Detect which cell encompasses the target text, then output its [X, Y] center coordinate. 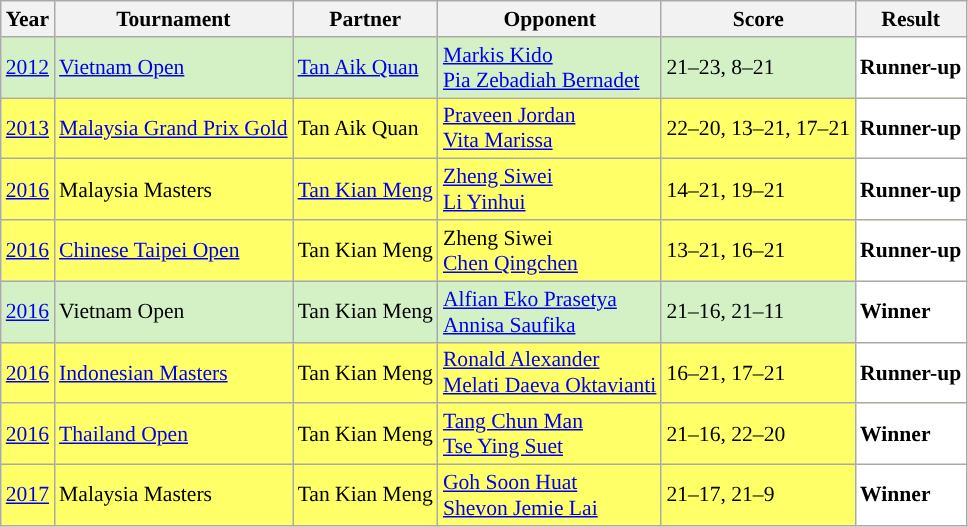
Markis Kido Pia Zebadiah Bernadet [550, 68]
Opponent [550, 19]
Indonesian Masters [174, 372]
Result [910, 19]
Tournament [174, 19]
21–16, 21–11 [758, 312]
Chinese Taipei Open [174, 250]
Thailand Open [174, 434]
21–23, 8–21 [758, 68]
2017 [28, 496]
16–21, 17–21 [758, 372]
Zheng Siwei Li Yinhui [550, 190]
2013 [28, 128]
21–17, 21–9 [758, 496]
Partner [366, 19]
21–16, 22–20 [758, 434]
Year [28, 19]
14–21, 19–21 [758, 190]
22–20, 13–21, 17–21 [758, 128]
2012 [28, 68]
13–21, 16–21 [758, 250]
Tang Chun Man Tse Ying Suet [550, 434]
Malaysia Grand Prix Gold [174, 128]
Score [758, 19]
Goh Soon Huat Shevon Jemie Lai [550, 496]
Zheng Siwei Chen Qingchen [550, 250]
Praveen Jordan Vita Marissa [550, 128]
Ronald Alexander Melati Daeva Oktavianti [550, 372]
Alfian Eko Prasetya Annisa Saufika [550, 312]
